From the cell containing the given text, extract its center point as (x, y) coordinate. 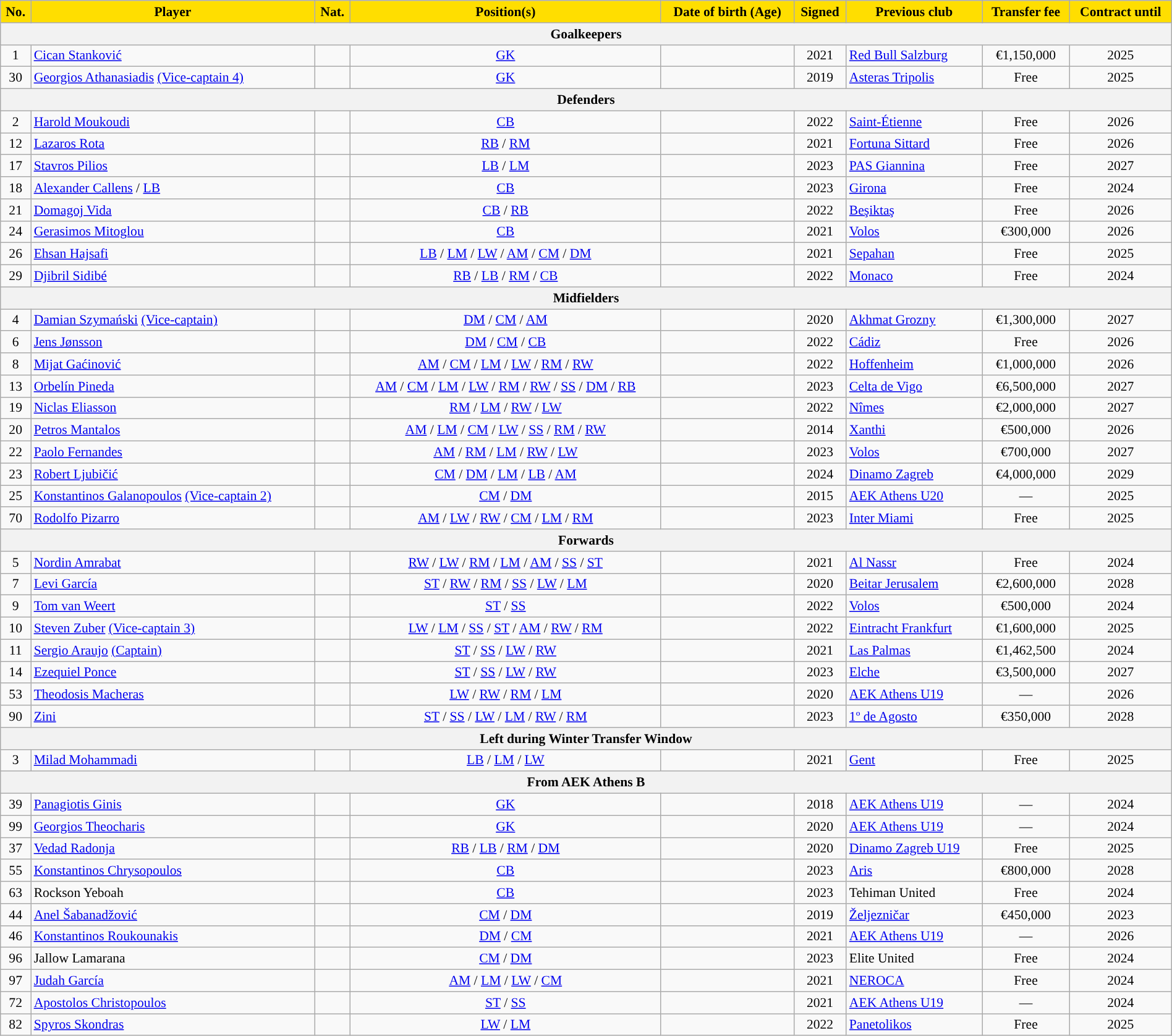
1º de Agosto (914, 716)
Tom van Weert (173, 606)
Midfielders (586, 298)
Elite United (914, 959)
Goalkeepers (586, 34)
55 (16, 871)
13 (16, 386)
Zini (173, 716)
Konstantinos Chrysopoulos (173, 871)
17 (16, 166)
AM / CM / LM / LW / RM / RW (506, 364)
Al Nassr (914, 563)
Left during Winter Transfer Window (586, 739)
Jens Jønsson (173, 342)
9 (16, 606)
Rockson Yeboah (173, 893)
22 (16, 452)
€1,150,000 (1026, 56)
Inter Miami (914, 519)
PAS Giannina (914, 166)
2 (16, 122)
Gerasimos Mitoglou (173, 232)
10 (16, 629)
Eintracht Frankfurt (914, 629)
Georgios Theocharis (173, 826)
LB / LM / LW / AM / CM / DM (506, 254)
Defenders (586, 100)
RB / RM (506, 144)
96 (16, 959)
11 (16, 650)
AM / CM / LM / LW / RM / RW / SS / DM / RB (506, 386)
99 (16, 826)
Niclas Eliasson (173, 408)
Las Palmas (914, 650)
70 (16, 519)
Panetolikos (914, 1025)
AM / LM / LW / CM (506, 981)
1 (16, 56)
RM / LM / RW / LW (506, 408)
Gent (914, 760)
Rodolfo Pizarro (173, 519)
Ehsan Hajsafi (173, 254)
Judah García (173, 981)
Tehiman United (914, 893)
2014 (820, 430)
€1,462,500 (1026, 650)
25 (16, 496)
7 (16, 584)
29 (16, 276)
RB / LB / RM / DM (506, 849)
€450,000 (1026, 915)
€6,500,000 (1026, 386)
Fortuna Sittard (914, 144)
19 (16, 408)
Cádiz (914, 342)
8 (16, 364)
Dinamo Zagreb (914, 474)
63 (16, 893)
39 (16, 805)
Asteras Tripolis (914, 78)
€3,500,000 (1026, 673)
4 (16, 320)
Petros Mantalos (173, 430)
Sergio Araujo (Captain) (173, 650)
2029 (1120, 474)
LW / LM (506, 1025)
LB / LM / LW (506, 760)
26 (16, 254)
AEK Athens U20 (914, 496)
Nîmes (914, 408)
Djibril Sidibé (173, 276)
5 (16, 563)
Alexander Callens / LB (173, 188)
44 (16, 915)
Previous club (914, 12)
€800,000 (1026, 871)
72 (16, 1003)
Lazaros Rota (173, 144)
Orbelín Pineda (173, 386)
Sepahan (914, 254)
Damian Szymański (Vice-captain) (173, 320)
Levi García (173, 584)
14 (16, 673)
18 (16, 188)
Vedad Radonja (173, 849)
Signed (820, 12)
€1,600,000 (1026, 629)
82 (16, 1025)
Mijat Gaćinović (173, 364)
Akhmat Grozny (914, 320)
Hoffenheim (914, 364)
Player (173, 12)
Milad Mohammadi (173, 760)
€1,300,000 (1026, 320)
3 (16, 760)
Stavros Pilios (173, 166)
Konstantinos Roukounakis (173, 936)
€700,000 (1026, 452)
AM / RM / LM / RW / LW (506, 452)
21 (16, 210)
6 (16, 342)
€4,000,000 (1026, 474)
AM / LM / CM / LW / SS / RM / RW (506, 430)
RW / LW / RM / LM / AM / SS / ST (506, 563)
Transfer fee (1026, 12)
Forwards (586, 540)
Cican Stanković (173, 56)
Steven Zuber (Vice-captain 3) (173, 629)
€2,000,000 (1026, 408)
Date of birth (Age) (727, 12)
Robert Ljubičić (173, 474)
Domagoj Vida (173, 210)
Beitar Jerusalem (914, 584)
Girona (914, 188)
Željezničar (914, 915)
Dinamo Zagreb U19 (914, 849)
Theodosis Macheras (173, 695)
NEROCA (914, 981)
€2,600,000 (1026, 584)
DM / CM / AM (506, 320)
20 (16, 430)
Beşiktaş (914, 210)
€1,000,000 (1026, 364)
2015 (820, 496)
Red Bull Salzburg (914, 56)
ST / SS / LW / LM / RW / RM (506, 716)
Contract until (1120, 12)
12 (16, 144)
Spyros Skondras (173, 1025)
Panagiotis Ginis (173, 805)
€350,000 (1026, 716)
Celta de Vigo (914, 386)
AM / LW / RW / CM / LM / RM (506, 519)
37 (16, 849)
CB / RB (506, 210)
LW / LM / SS / ST / AM / RW / RM (506, 629)
No. (16, 12)
30 (16, 78)
46 (16, 936)
Nat. (333, 12)
2018 (820, 805)
€300,000 (1026, 232)
Monaco (914, 276)
ST / RW / RM / SS / LW / LM (506, 584)
Elche (914, 673)
Jallow Lamarana (173, 959)
Konstantinos Galanopoulos (Vice-captain 2) (173, 496)
Anel Šabanadžović (173, 915)
53 (16, 695)
Position(s) (506, 12)
97 (16, 981)
CM / DM / LM / LB / AM (506, 474)
Nordin Amrabat (173, 563)
Georgios Athanasiadis (Vice-captain 4) (173, 78)
90 (16, 716)
Apostolos Christopoulos (173, 1003)
Aris (914, 871)
Harold Moukoudi (173, 122)
LB / LM (506, 166)
24 (16, 232)
DM / CM (506, 936)
Paolo Fernandes (173, 452)
23 (16, 474)
DM / CM / CB (506, 342)
Saint-Étienne (914, 122)
LW / RW / RM / LM (506, 695)
From AEK Athens B (586, 783)
RB / LB / RM / CB (506, 276)
Ezequiel Ponce (173, 673)
Xanthi (914, 430)
